Capture the cell that displays the provided text and extract its [x, y] central coordinate. 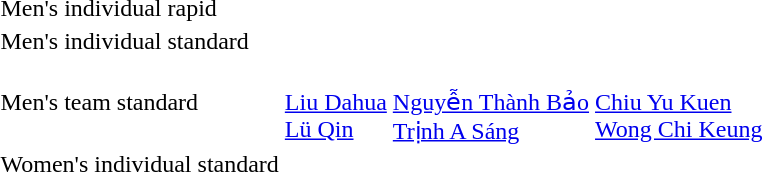
Liu DahuaLü Qin [336, 102]
Nguyễn Thành BảoTrịnh A Sáng [490, 102]
